Pinpoint the cell where the given text exists, returning its (X, Y) midpoint coordinate. 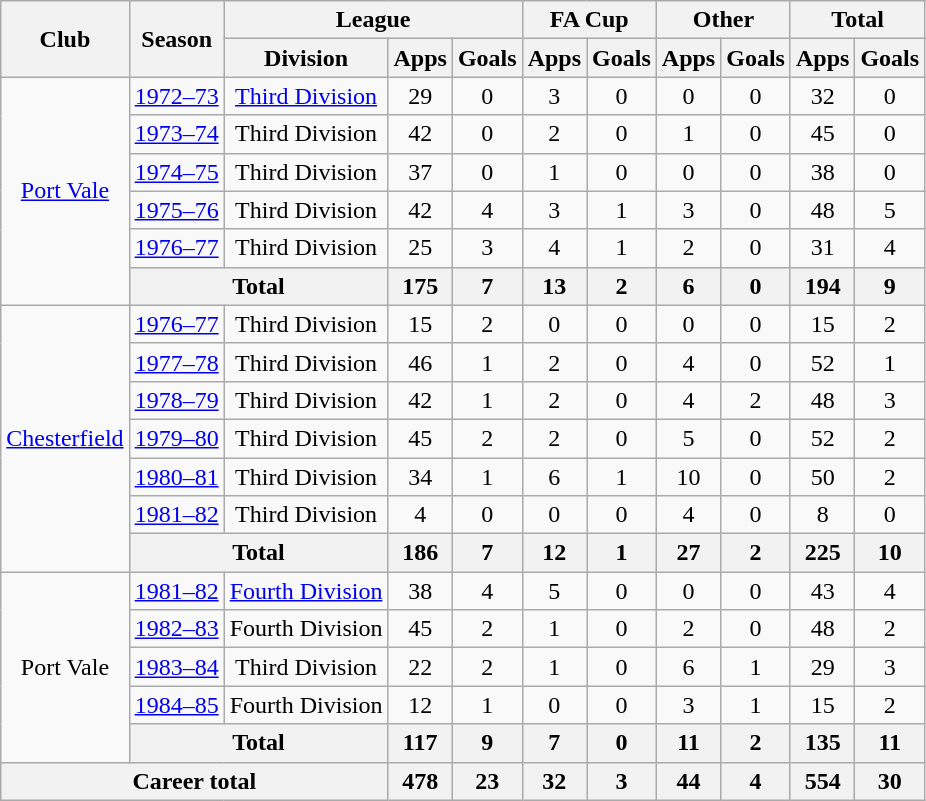
135 (822, 743)
478 (420, 781)
50 (822, 477)
225 (822, 553)
1977–78 (176, 362)
Club (65, 39)
FA Cup (589, 20)
1979–80 (176, 438)
1973–74 (176, 134)
Season (176, 39)
23 (487, 781)
Division (306, 58)
34 (420, 477)
1975–76 (176, 210)
1980–81 (176, 477)
554 (822, 781)
27 (688, 553)
Chesterfield (65, 438)
44 (688, 781)
13 (554, 286)
31 (822, 248)
30 (890, 781)
Career total (194, 781)
Other (723, 20)
1974–75 (176, 172)
186 (420, 553)
8 (822, 515)
1978–79 (176, 400)
43 (822, 591)
League (373, 20)
1984–85 (176, 705)
175 (420, 286)
1982–83 (176, 629)
1983–84 (176, 667)
46 (420, 362)
117 (420, 743)
194 (822, 286)
25 (420, 248)
22 (420, 667)
37 (420, 172)
1972–73 (176, 96)
